Output the (x, y) coordinate of the center of the cell containing the given text.  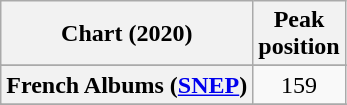
159 (299, 85)
Peakposition (299, 34)
French Albums (SNEP) (127, 85)
Chart (2020) (127, 34)
